For the text-containing cell, return its midpoint in (x, y) coordinate format. 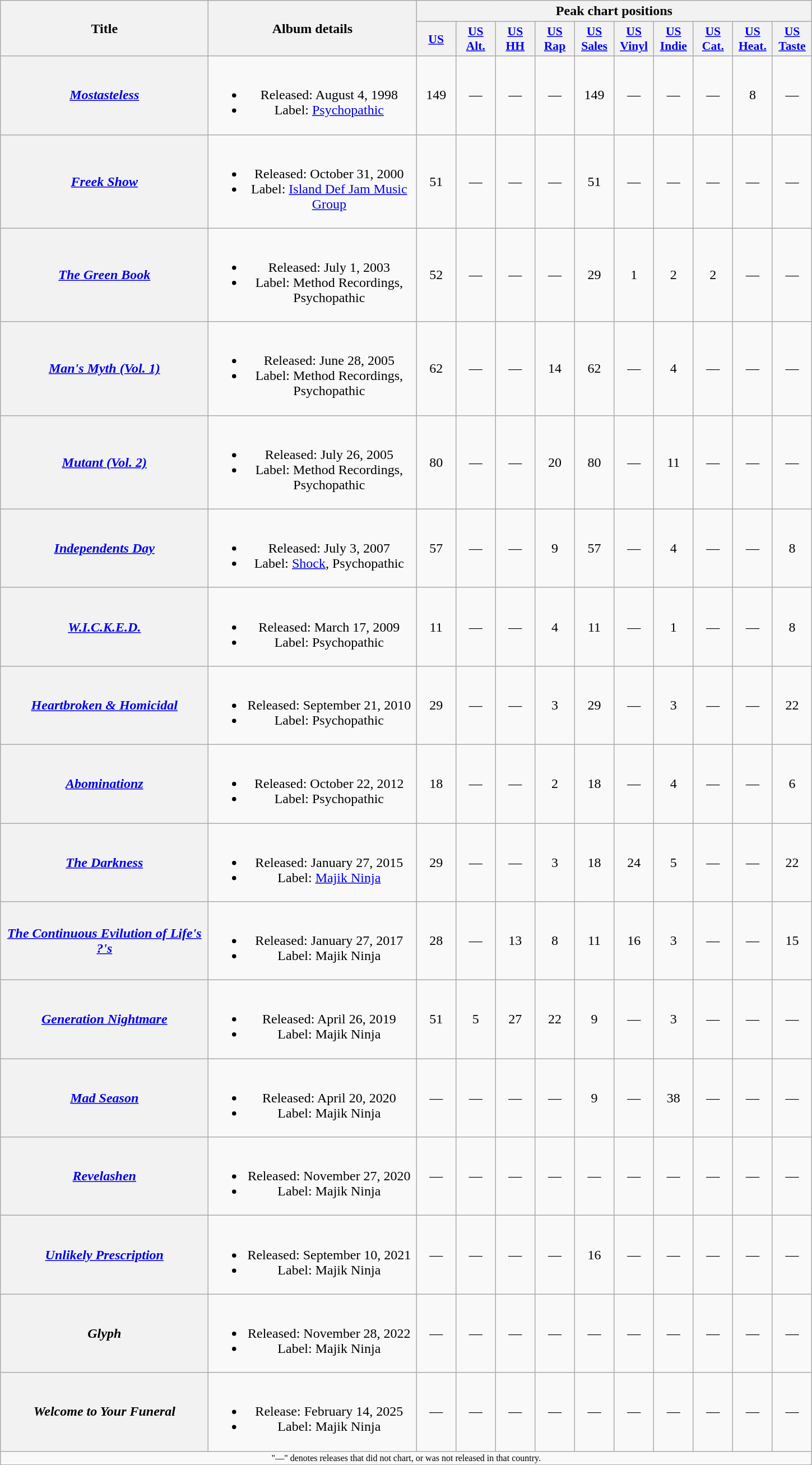
Released: July 1, 2003Label: Method Recordings, Psychopathic (313, 275)
US Taste (792, 39)
Peak chart positions (614, 11)
The Continuous Evilution of Life's ?'s (104, 941)
27 (516, 1019)
Unlikely Prescription (104, 1255)
Released: July 3, 2007Label: Shock, Psychopathic (313, 548)
Title (104, 28)
Heartbroken & Homicidal (104, 705)
14 (555, 369)
24 (634, 862)
Released: January 27, 2017Label: Majik Ninja (313, 941)
Released: November 28, 2022Label: Majik Ninja (313, 1333)
Welcome to Your Funeral (104, 1412)
Released: August 4, 1998Label: Psychopathic (313, 95)
US Cat. (713, 39)
"—" denotes releases that did not chart, or was not released in that country. (406, 1458)
Released: March 17, 2009Label: Psychopathic (313, 627)
Released: July 26, 2005Label: Method Recordings, Psychopathic (313, 462)
28 (436, 941)
38 (674, 1098)
Mutant (Vol. 2) (104, 462)
Mostasteless (104, 95)
US Sales (594, 39)
Glyph (104, 1333)
Released: September 10, 2021Label: Majik Ninja (313, 1255)
Released: November 27, 2020Label: Majik Ninja (313, 1176)
6 (792, 784)
Freek Show (104, 182)
13 (516, 941)
Album details (313, 28)
US Vinyl (634, 39)
Released: October 22, 2012Label: Psychopathic (313, 784)
The Green Book (104, 275)
Abominationz (104, 784)
US Heat. (753, 39)
Released: June 28, 2005Label: Method Recordings, Psychopathic (313, 369)
Mad Season (104, 1098)
US Alt. (475, 39)
Man's Myth (Vol. 1) (104, 369)
US Indie (674, 39)
Release: February 14, 2025Label: Majik Ninja (313, 1412)
The Darkness (104, 862)
Generation Nightmare (104, 1019)
Released: April 20, 2020Label: Majik Ninja (313, 1098)
US HH (516, 39)
Revelashen (104, 1176)
Released: October 31, 2000Label: Island Def Jam Music Group (313, 182)
US Rap (555, 39)
Independents Day (104, 548)
Released: April 26, 2019Label: Majik Ninja (313, 1019)
Released: September 21, 2010Label: Psychopathic (313, 705)
US (436, 39)
52 (436, 275)
W.I.C.K.E.D. (104, 627)
Released: January 27, 2015Label: Majik Ninja (313, 862)
15 (792, 941)
20 (555, 462)
